For the text-containing cell, return its midpoint in [x, y] coordinate format. 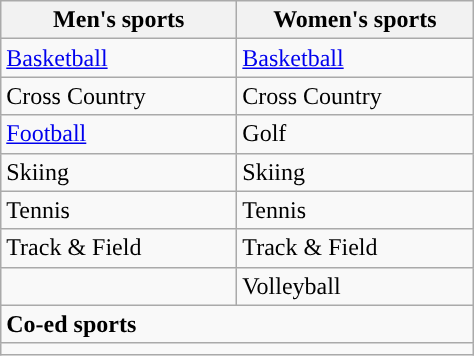
Co-ed sports [237, 324]
Volleyball [355, 286]
Men's sports [119, 20]
Golf [355, 134]
Football [119, 134]
Women's sports [355, 20]
